For the text-containing cell, return its midpoint in (X, Y) coordinate format. 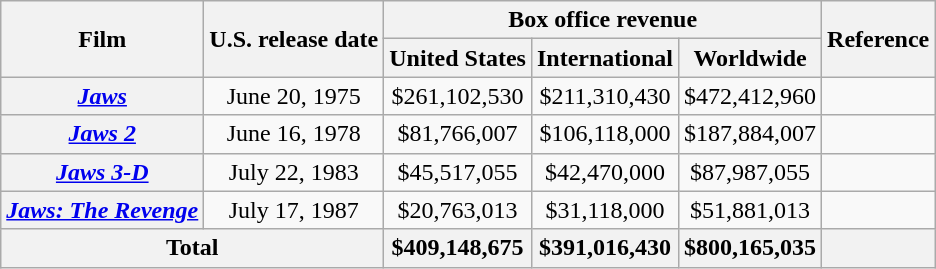
$391,016,430 (604, 248)
International (604, 58)
Total (192, 248)
Jaws 2 (102, 134)
$51,881,013 (750, 210)
$472,412,960 (750, 96)
$45,517,055 (458, 172)
Worldwide (750, 58)
July 22, 1983 (294, 172)
$20,763,013 (458, 210)
Jaws: The Revenge (102, 210)
$81,766,007 (458, 134)
$87,987,055 (750, 172)
United States (458, 58)
$409,148,675 (458, 248)
$261,102,530 (458, 96)
Film (102, 39)
U.S. release date (294, 39)
June 20, 1975 (294, 96)
$106,118,000 (604, 134)
$211,310,430 (604, 96)
July 17, 1987 (294, 210)
Reference (878, 39)
$187,884,007 (750, 134)
June 16, 1978 (294, 134)
Jaws (102, 96)
Jaws 3-D (102, 172)
$42,470,000 (604, 172)
$31,118,000 (604, 210)
$800,165,035 (750, 248)
Box office revenue (603, 20)
